Extract the [x, y] coordinate from the center of the cell holding the provided text.  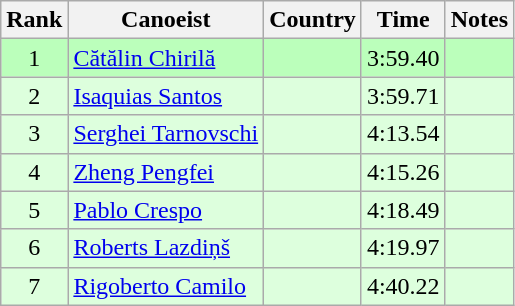
3:59.40 [403, 58]
4:40.22 [403, 286]
3:59.71 [403, 96]
Rank [34, 20]
1 [34, 58]
7 [34, 286]
3 [34, 134]
Canoeist [166, 20]
Roberts Lazdiņš [166, 248]
Rigoberto Camilo [166, 286]
2 [34, 96]
Isaquias Santos [166, 96]
6 [34, 248]
Notes [479, 20]
5 [34, 210]
Country [313, 20]
4:18.49 [403, 210]
4 [34, 172]
4:15.26 [403, 172]
Cătălin Chirilă [166, 58]
Zheng Pengfei [166, 172]
4:13.54 [403, 134]
Serghei Tarnovschi [166, 134]
4:19.97 [403, 248]
Time [403, 20]
Pablo Crespo [166, 210]
